Locate the cell with the specified text and output its [x, y] center coordinate. 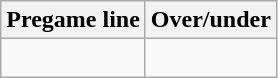
Pregame line [74, 20]
Over/under [210, 20]
